Identify which cell holds the provided text, then report its [X, Y] central coordinate. 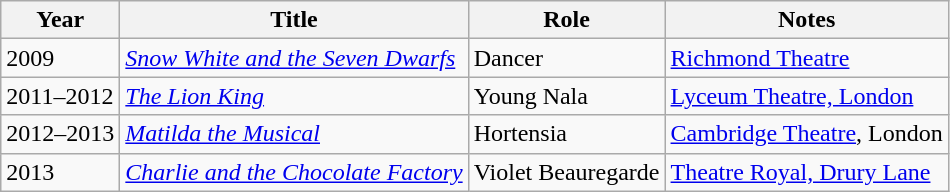
Snow White and the Seven Dwarfs [294, 58]
Richmond Theatre [806, 58]
Lyceum Theatre, London [806, 96]
Role [566, 20]
Notes [806, 20]
Year [60, 20]
Violet Beauregarde [566, 172]
2009 [60, 58]
Dancer [566, 58]
Young Nala [566, 96]
The Lion King [294, 96]
2012–2013 [60, 134]
2011–2012 [60, 96]
Charlie and the Chocolate Factory [294, 172]
2013 [60, 172]
Title [294, 20]
Theatre Royal, Drury Lane [806, 172]
Matilda the Musical [294, 134]
Cambridge Theatre, London [806, 134]
Hortensia [566, 134]
